From the cell containing the given text, extract its center point as (x, y) coordinate. 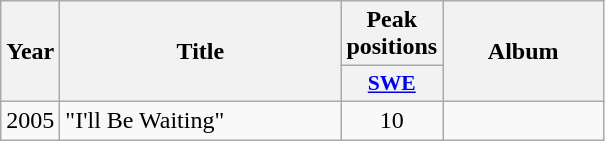
Peak positions (392, 34)
Album (524, 52)
"I'll Be Waiting" (200, 120)
Year (30, 52)
2005 (30, 120)
SWE (392, 84)
10 (392, 120)
Title (200, 52)
